Locate the cell with the specified text and output its (X, Y) center coordinate. 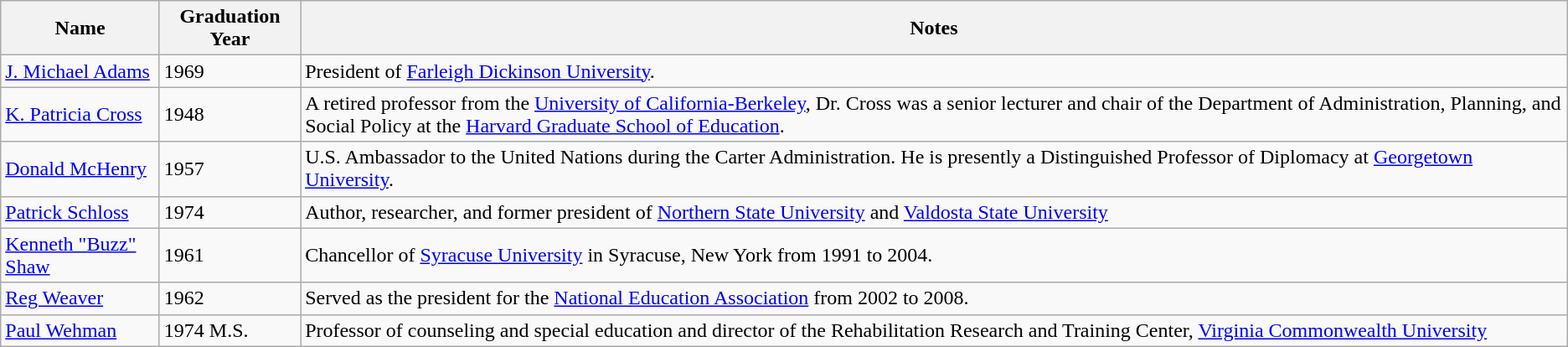
Name (80, 28)
Graduation Year (230, 28)
Served as the president for the National Education Association from 2002 to 2008. (935, 298)
Author, researcher, and former president of Northern State University and Valdosta State University (935, 212)
Professor of counseling and special education and director of the Rehabilitation Research and Training Center, Virginia Commonwealth University (935, 330)
J. Michael Adams (80, 71)
1961 (230, 255)
Donald McHenry (80, 169)
Reg Weaver (80, 298)
Kenneth "Buzz" Shaw (80, 255)
Notes (935, 28)
1948 (230, 114)
1974 M.S. (230, 330)
1969 (230, 71)
Paul Wehman (80, 330)
Chancellor of Syracuse University in Syracuse, New York from 1991 to 2004. (935, 255)
K. Patricia Cross (80, 114)
1974 (230, 212)
President of Farleigh Dickinson University. (935, 71)
1957 (230, 169)
1962 (230, 298)
Patrick Schloss (80, 212)
